Capture the cell that displays the provided text and extract its [X, Y] central coordinate. 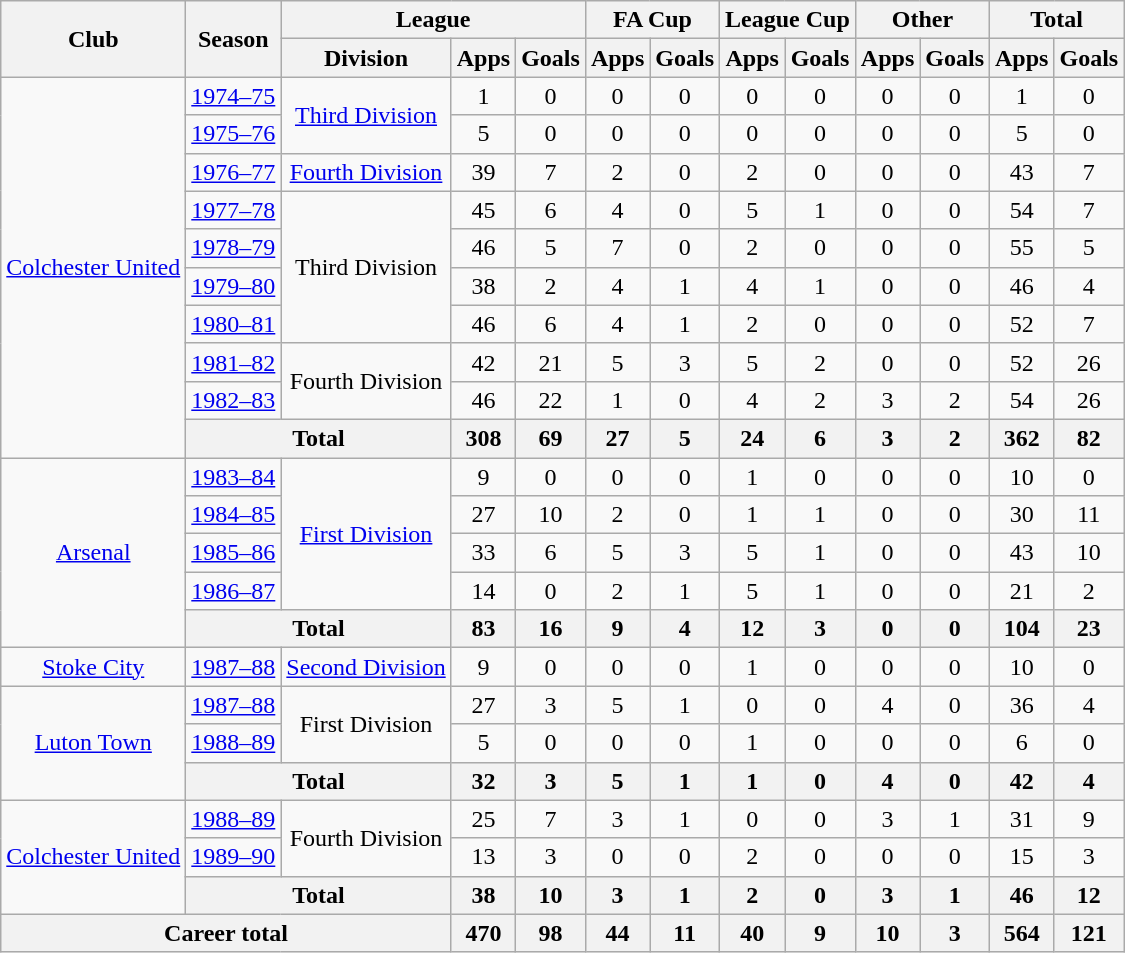
40 [752, 933]
Arsenal [94, 553]
1982–83 [234, 400]
1980–81 [234, 324]
Division [366, 58]
Career total [226, 933]
16 [551, 629]
36 [1022, 705]
39 [483, 172]
1977–78 [234, 210]
82 [1089, 438]
31 [1022, 819]
League [434, 20]
44 [617, 933]
13 [483, 857]
83 [483, 629]
Luton Town [94, 743]
24 [752, 438]
FA Cup [652, 20]
104 [1022, 629]
1983–84 [234, 477]
121 [1089, 933]
362 [1022, 438]
1979–80 [234, 286]
22 [551, 400]
Season [234, 39]
25 [483, 819]
Club [94, 39]
55 [1022, 248]
Other [922, 20]
1984–85 [234, 515]
69 [551, 438]
33 [483, 553]
23 [1089, 629]
45 [483, 210]
1974–75 [234, 96]
15 [1022, 857]
1981–82 [234, 362]
League Cup [788, 20]
Second Division [366, 667]
1986–87 [234, 591]
1978–79 [234, 248]
1989–90 [234, 857]
1975–76 [234, 134]
1976–77 [234, 172]
1985–86 [234, 553]
Stoke City [94, 667]
98 [551, 933]
32 [483, 781]
470 [483, 933]
564 [1022, 933]
308 [483, 438]
14 [483, 591]
30 [1022, 515]
